Find where the given text appears and provide that cell's center as [X, Y] coordinate. 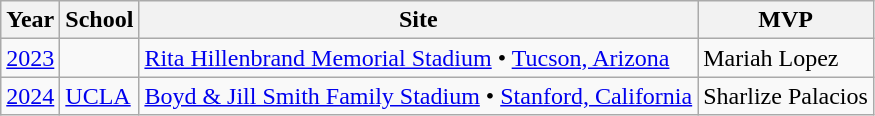
Mariah Lopez [786, 58]
Sharlize Palacios [786, 96]
2023 [30, 58]
Boyd & Jill Smith Family Stadium • Stanford, California [418, 96]
2024 [30, 96]
Year [30, 20]
Rita Hillenbrand Memorial Stadium • Tucson, Arizona [418, 58]
MVP [786, 20]
UCLA [100, 96]
School [100, 20]
Site [418, 20]
